Return the (x, y) coordinate for the center point of the cell that contains the specified text.  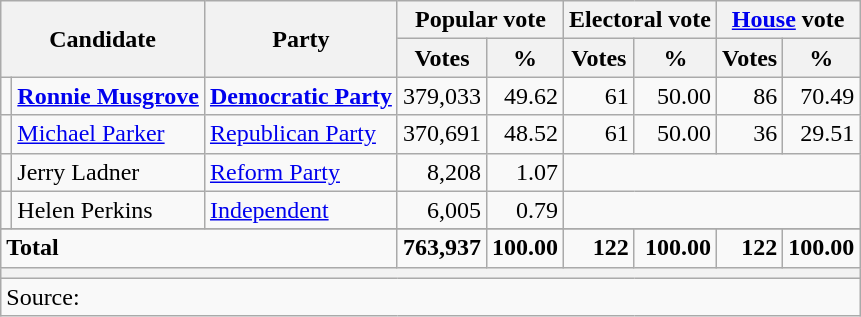
Helen Perkins (108, 210)
Democratic Party (300, 96)
Republican Party (300, 134)
6,005 (442, 210)
Party (300, 39)
763,937 (442, 248)
Michael Parker (108, 134)
70.49 (822, 96)
48.52 (524, 134)
Source: (430, 297)
Electoral vote (640, 20)
Reform Party (300, 172)
370,691 (442, 134)
Jerry Ladner (108, 172)
36 (750, 134)
Popular vote (480, 20)
8,208 (442, 172)
House vote (788, 20)
49.62 (524, 96)
Candidate (103, 39)
Total (200, 248)
29.51 (822, 134)
Independent (300, 210)
Ronnie Musgrove (108, 96)
0.79 (524, 210)
86 (750, 96)
1.07 (524, 172)
379,033 (442, 96)
